Identify which cell holds the provided text, then report its [X, Y] central coordinate. 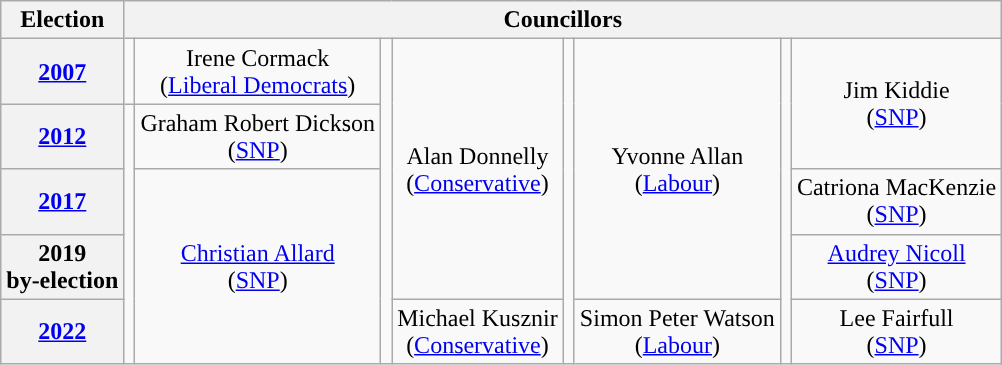
2019by-election [62, 266]
2017 [62, 202]
2007 [62, 72]
Irene Cormack(Liberal Democrats) [258, 72]
2012 [62, 136]
Catriona MacKenzie(SNP) [896, 202]
Election [62, 20]
Michael Kusznir(Conservative) [478, 332]
Graham Robert Dickson(SNP) [258, 136]
Lee Fairfull(SNP) [896, 332]
Councillors [563, 20]
Christian Allard(SNP) [258, 266]
2022 [62, 332]
Audrey Nicoll(SNP) [896, 266]
Alan Donnelly(Conservative) [478, 169]
Jim Kiddie(SNP) [896, 104]
Yvonne Allan(Labour) [677, 169]
Simon Peter Watson(Labour) [677, 332]
